Locate the cell with the specified text and output its (x, y) center coordinate. 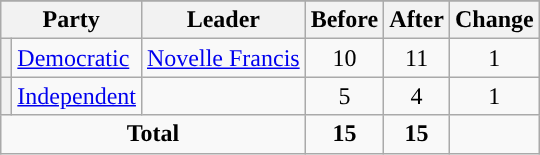
Change (494, 20)
5 (344, 96)
Democratic (77, 58)
Independent (77, 96)
Party (72, 20)
Leader (223, 20)
Total (153, 134)
11 (417, 58)
Novelle Francis (223, 58)
4 (417, 96)
10 (344, 58)
After (417, 20)
Before (344, 20)
